Return the [X, Y] coordinate for the center point of the cell that contains the specified text.  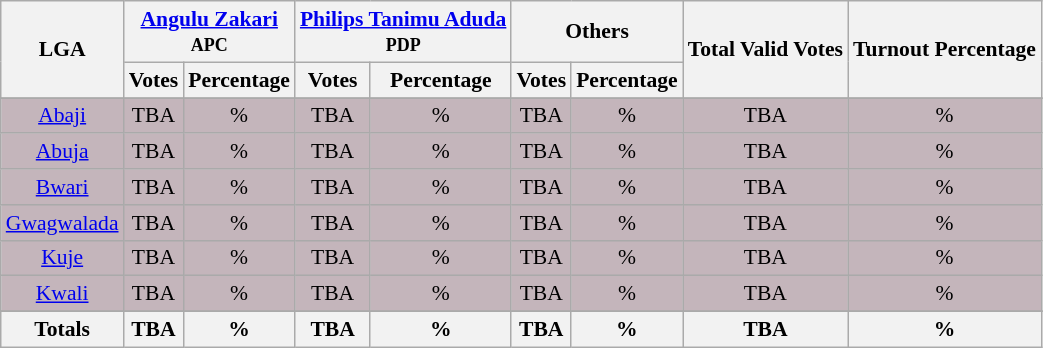
Others [596, 32]
Abaji [62, 116]
Totals [62, 330]
Kuje [62, 258]
Bwari [62, 187]
Kwali [62, 294]
Abuja [62, 152]
Philips Tanimu AdudaPDP [404, 32]
LGA [62, 50]
Total Valid Votes [766, 50]
Angulu ZakariAPC [210, 32]
Gwagwalada [62, 223]
Turnout Percentage [944, 50]
